Detect which cell encompasses the target text, then output its [X, Y] center coordinate. 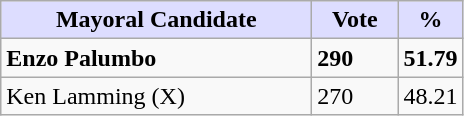
51.79 [430, 58]
Vote [355, 20]
% [430, 20]
Ken Lamming (X) [156, 96]
270 [355, 96]
Enzo Palumbo [156, 58]
48.21 [430, 96]
290 [355, 58]
Mayoral Candidate [156, 20]
